Determine the [x, y] coordinate at the center of the cell enclosing the given text.  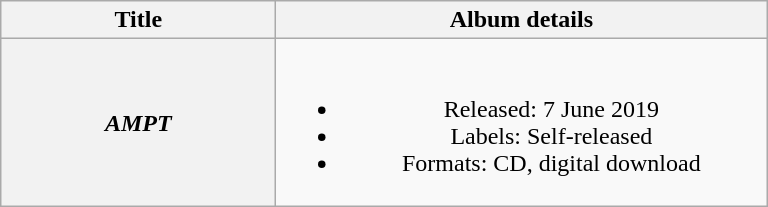
Title [138, 20]
Album details [522, 20]
AMPT [138, 122]
Released: 7 June 2019Labels: Self-releasedFormats: CD, digital download [522, 122]
